Detect which cell encompasses the target text, then output its (x, y) center coordinate. 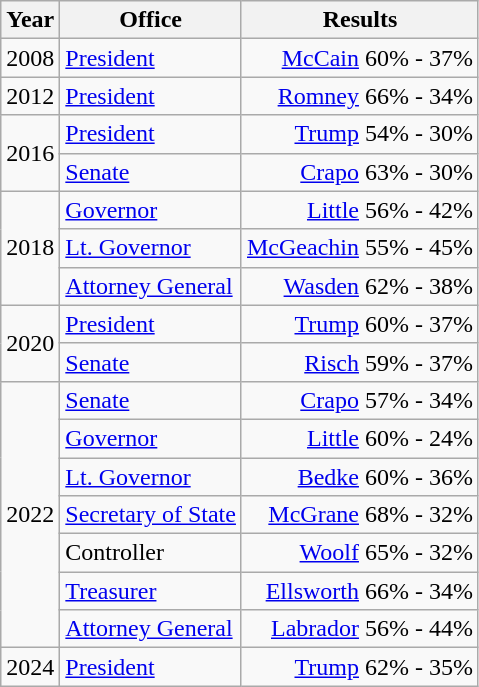
2016 (30, 153)
Labrador 56% - 44% (360, 629)
Wasden 62% - 38% (360, 286)
Woolf 65% - 32% (360, 553)
McCain 60% - 37% (360, 58)
Treasurer (151, 591)
2024 (30, 667)
Trump 54% - 30% (360, 134)
Bedke 60% - 36% (360, 477)
Trump 60% - 37% (360, 324)
2022 (30, 514)
2008 (30, 58)
Results (360, 20)
McGrane 68% - 32% (360, 515)
2012 (30, 96)
Controller (151, 553)
Crapo 57% - 34% (360, 400)
2018 (30, 248)
Romney 66% - 34% (360, 96)
Little 56% - 42% (360, 210)
Risch 59% - 37% (360, 362)
Office (151, 20)
2020 (30, 343)
Little 60% - 24% (360, 438)
Trump 62% - 35% (360, 667)
Year (30, 20)
Crapo 63% - 30% (360, 172)
Secretary of State (151, 515)
Ellsworth 66% - 34% (360, 591)
McGeachin 55% - 45% (360, 248)
